Pinpoint the cell where the given text exists, returning its [x, y] midpoint coordinate. 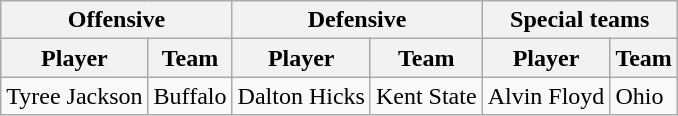
Tyree Jackson [74, 96]
Ohio [644, 96]
Kent State [426, 96]
Alvin Floyd [546, 96]
Dalton Hicks [301, 96]
Offensive [116, 20]
Defensive [357, 20]
Buffalo [190, 96]
Special teams [580, 20]
